Locate the cell with the specified text and output its (x, y) center coordinate. 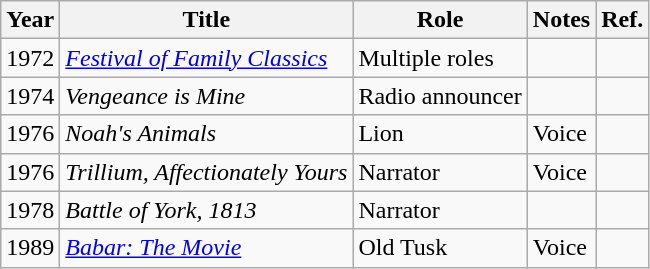
1978 (30, 210)
Noah's Animals (206, 134)
Trillium, Affectionately Yours (206, 172)
Babar: The Movie (206, 248)
Old Tusk (440, 248)
1972 (30, 58)
Title (206, 20)
Battle of York, 1813 (206, 210)
Multiple roles (440, 58)
Vengeance is Mine (206, 96)
1989 (30, 248)
Notes (561, 20)
Role (440, 20)
Radio announcer (440, 96)
Year (30, 20)
Festival of Family Classics (206, 58)
1974 (30, 96)
Ref. (622, 20)
Lion (440, 134)
